Return the [X, Y] coordinate for the center point of the cell that contains the specified text.  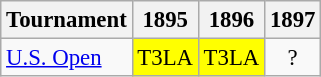
Tournament [66, 20]
1895 [165, 20]
1897 [293, 20]
U.S. Open [66, 58]
? [293, 58]
1896 [231, 20]
